Provide the (x, y) coordinate of the cell's center where the given text is located.  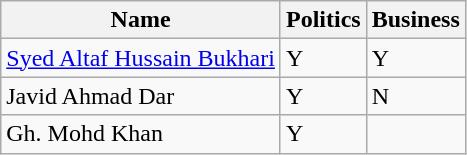
Politics (323, 20)
Gh. Mohd Khan (141, 134)
Syed Altaf Hussain Bukhari (141, 58)
N (416, 96)
Name (141, 20)
Business (416, 20)
Javid Ahmad Dar (141, 96)
